Output the [X, Y] coordinate of the center of the cell containing the given text.  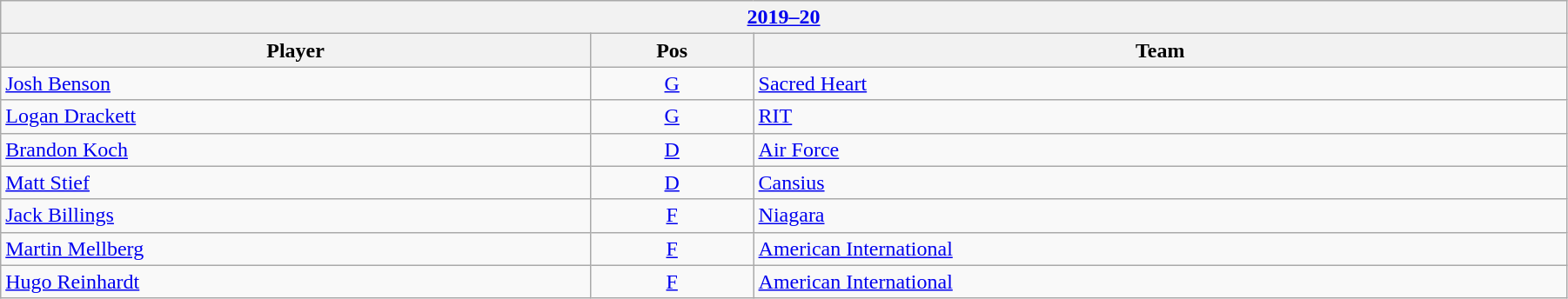
Josh Benson [296, 83]
RIT [1160, 116]
Brandon Koch [296, 149]
Player [296, 50]
Jack Billings [296, 216]
Logan Drackett [296, 116]
Matt Stief [296, 183]
Sacred Heart [1160, 83]
Pos [672, 50]
2019–20 [784, 17]
Martin Mellberg [296, 249]
Team [1160, 50]
Niagara [1160, 216]
Cansius [1160, 183]
Hugo Reinhardt [296, 282]
Air Force [1160, 149]
